Output the [x, y] coordinate of the center of the cell containing the given text.  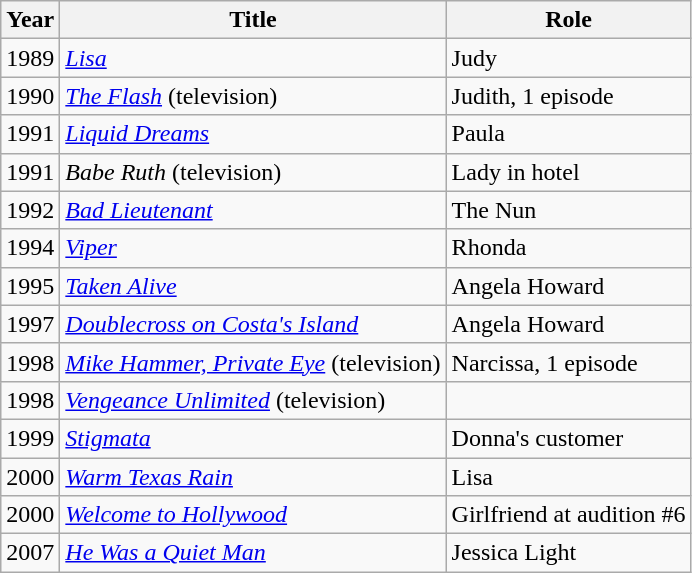
Doublecross on Costa's Island [253, 324]
He Was a Quiet Man [253, 553]
Stigmata [253, 438]
Donna's customer [568, 438]
Jessica Light [568, 553]
1992 [30, 210]
1999 [30, 438]
Viper [253, 248]
Warm Texas Rain [253, 477]
Judith, 1 episode [568, 96]
Welcome to Hollywood [253, 515]
Vengeance Unlimited (television) [253, 400]
Bad Lieutenant [253, 210]
Year [30, 20]
Girlfriend at audition #6 [568, 515]
The Flash (television) [253, 96]
1997 [30, 324]
Judy [568, 58]
Lady in hotel [568, 172]
Mike Hammer, Private Eye (television) [253, 362]
Paula [568, 134]
Narcissa, 1 episode [568, 362]
1989 [30, 58]
Role [568, 20]
Taken Alive [253, 286]
Rhonda [568, 248]
1994 [30, 248]
1995 [30, 286]
2007 [30, 553]
The Nun [568, 210]
Liquid Dreams [253, 134]
Babe Ruth (television) [253, 172]
1990 [30, 96]
Title [253, 20]
